Locate the cell with the specified text and output its (X, Y) center coordinate. 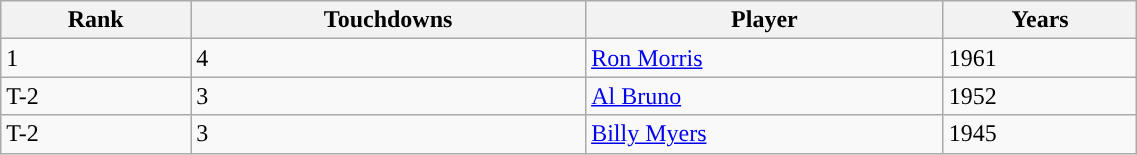
4 (388, 58)
Rank (96, 20)
1945 (1040, 134)
1961 (1040, 58)
Player (765, 20)
Years (1040, 20)
Billy Myers (765, 134)
Touchdowns (388, 20)
1952 (1040, 96)
Al Bruno (765, 96)
Ron Morris (765, 58)
1 (96, 58)
